Identify which cell holds the provided text, then report its (X, Y) central coordinate. 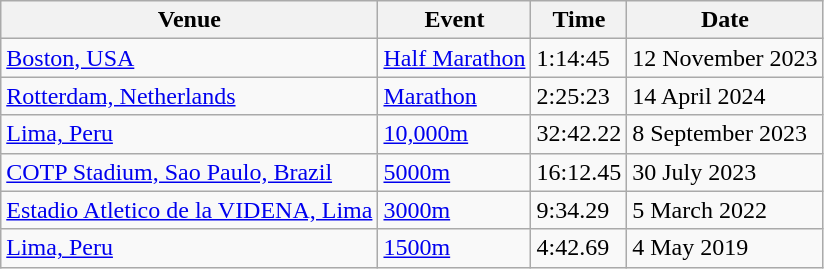
5 March 2022 (725, 210)
4 May 2019 (725, 248)
5000m (454, 172)
8 September 2023 (725, 134)
16:12.45 (579, 172)
Marathon (454, 96)
Venue (190, 20)
12 November 2023 (725, 58)
Estadio Atletico de la VIDENA, Lima (190, 210)
3000m (454, 210)
Event (454, 20)
30 July 2023 (725, 172)
9:34.29 (579, 210)
4:42.69 (579, 248)
14 April 2024 (725, 96)
1500m (454, 248)
Date (725, 20)
Half Marathon (454, 58)
COTP Stadium, Sao Paulo, Brazil (190, 172)
Rotterdam, Netherlands (190, 96)
Time (579, 20)
1:14:45 (579, 58)
10,000m (454, 134)
Boston, USA (190, 58)
2:25:23 (579, 96)
32:42.22 (579, 134)
